Capture the cell that displays the provided text and extract its (X, Y) central coordinate. 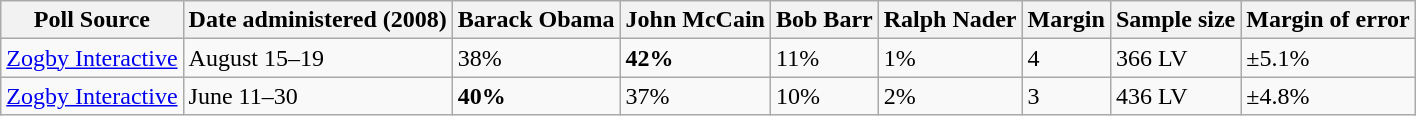
4 (1066, 58)
June 11–30 (318, 96)
38% (536, 58)
Sample size (1175, 20)
3 (1066, 96)
Date administered (2008) (318, 20)
Poll Source (92, 20)
Bob Barr (824, 20)
Margin of error (1328, 20)
August 15–19 (318, 58)
366 LV (1175, 58)
Margin (1066, 20)
John McCain (695, 20)
11% (824, 58)
±5.1% (1328, 58)
436 LV (1175, 96)
42% (695, 58)
Ralph Nader (950, 20)
40% (536, 96)
37% (695, 96)
10% (824, 96)
±4.8% (1328, 96)
1% (950, 58)
2% (950, 96)
Barack Obama (536, 20)
